From the cell containing the given text, extract its center point as (X, Y) coordinate. 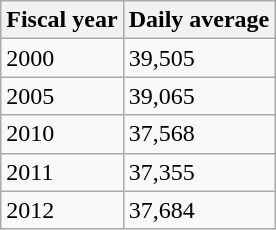
37,684 (199, 210)
Fiscal year (62, 20)
2012 (62, 210)
37,568 (199, 134)
2010 (62, 134)
2000 (62, 58)
2005 (62, 96)
39,505 (199, 58)
Daily average (199, 20)
2011 (62, 172)
37,355 (199, 172)
39,065 (199, 96)
